Pinpoint the cell where the given text exists, returning its [X, Y] midpoint coordinate. 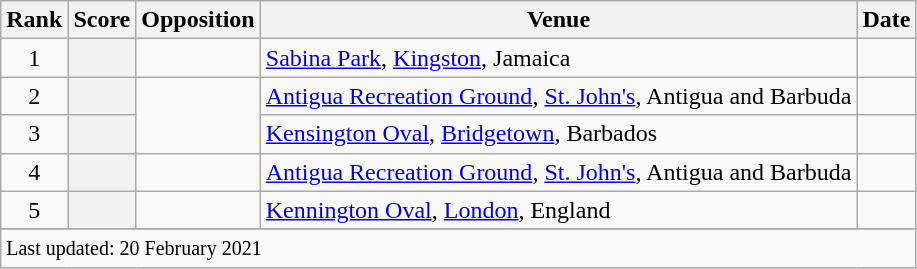
Kensington Oval, Bridgetown, Barbados [558, 134]
Date [886, 20]
Sabina Park, Kingston, Jamaica [558, 58]
1 [34, 58]
4 [34, 172]
Score [102, 20]
5 [34, 210]
Venue [558, 20]
Kennington Oval, London, England [558, 210]
Opposition [198, 20]
2 [34, 96]
3 [34, 134]
Rank [34, 20]
Last updated: 20 February 2021 [458, 248]
